For the text-containing cell, return its midpoint in (X, Y) coordinate format. 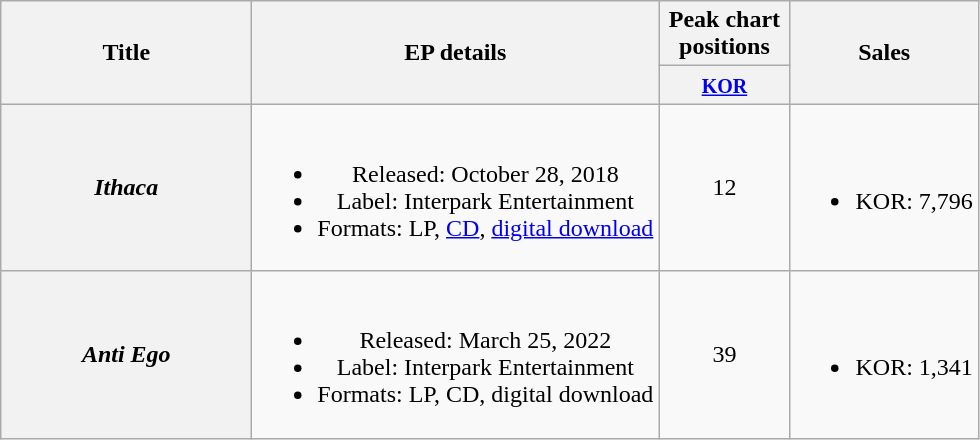
Peak chart positions (724, 34)
12 (724, 188)
Ithaca (126, 188)
EP details (456, 52)
Released: March 25, 2022Label: Interpark EntertainmentFormats: LP, CD, digital download (456, 354)
KOR: 1,341 (884, 354)
Anti Ego (126, 354)
Released: October 28, 2018Label: Interpark EntertainmentFormats: LP, CD, digital download (456, 188)
39 (724, 354)
KOR: 7,796 (884, 188)
Title (126, 52)
KOR (724, 85)
Sales (884, 52)
